Identify which cell holds the provided text, then report its [X, Y] central coordinate. 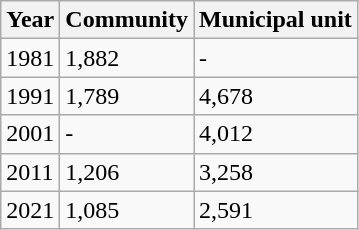
1,789 [127, 96]
4,012 [276, 134]
1991 [30, 96]
3,258 [276, 172]
Municipal unit [276, 20]
2001 [30, 134]
1,882 [127, 58]
1,085 [127, 210]
2021 [30, 210]
1981 [30, 58]
1,206 [127, 172]
2,591 [276, 210]
4,678 [276, 96]
2011 [30, 172]
Community [127, 20]
Year [30, 20]
